Return the [X, Y] coordinate for the center point of the cell that contains the specified text.  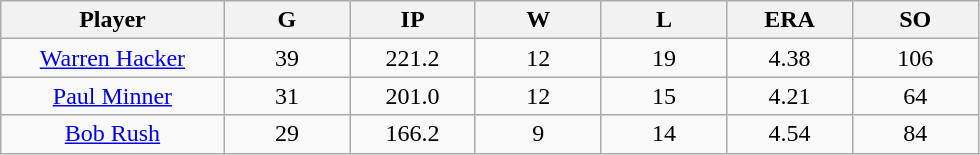
39 [287, 58]
4.21 [790, 96]
166.2 [413, 134]
L [664, 20]
G [287, 20]
84 [915, 134]
14 [664, 134]
9 [538, 134]
Player [112, 20]
106 [915, 58]
Paul Minner [112, 96]
201.0 [413, 96]
64 [915, 96]
221.2 [413, 58]
W [538, 20]
19 [664, 58]
IP [413, 20]
15 [664, 96]
31 [287, 96]
29 [287, 134]
ERA [790, 20]
4.38 [790, 58]
SO [915, 20]
Bob Rush [112, 134]
4.54 [790, 134]
Warren Hacker [112, 58]
